For the text-containing cell, return its midpoint in [x, y] coordinate format. 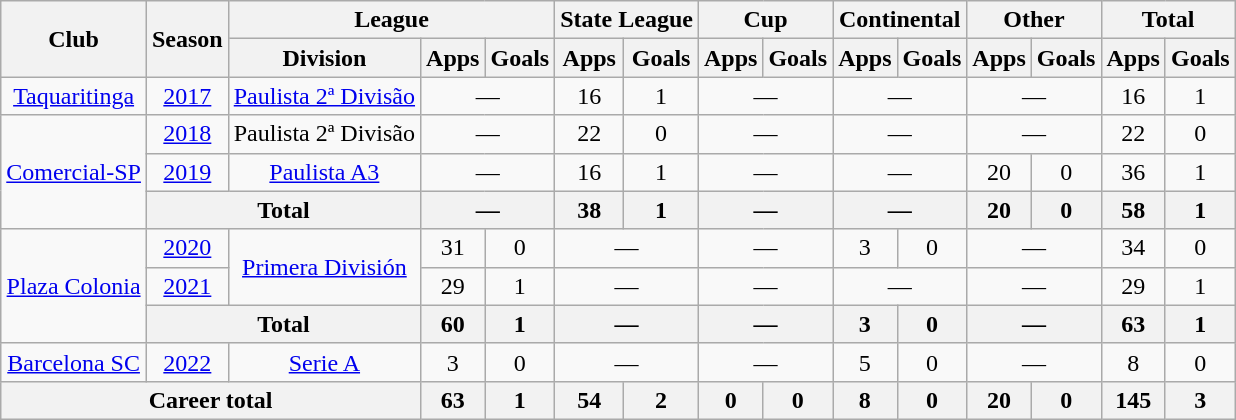
5 [865, 362]
2020 [187, 248]
38 [590, 210]
Paulista A3 [324, 172]
2022 [187, 362]
Continental [900, 20]
145 [1133, 400]
2017 [187, 96]
60 [453, 324]
Serie A [324, 362]
Plaza Colonia [74, 286]
Club [74, 39]
36 [1133, 172]
2021 [187, 286]
Barcelona SC [74, 362]
2019 [187, 172]
54 [590, 400]
League [392, 20]
State League [627, 20]
34 [1133, 248]
Season [187, 39]
Other [1034, 20]
58 [1133, 210]
2 [662, 400]
Taquaritinga [74, 96]
2018 [187, 134]
Career total [211, 400]
Division [324, 58]
Comercial-SP [74, 172]
Primera División [324, 267]
31 [453, 248]
Cup [765, 20]
